Search for the cell housing the specified text and yield its [X, Y] center coordinate. 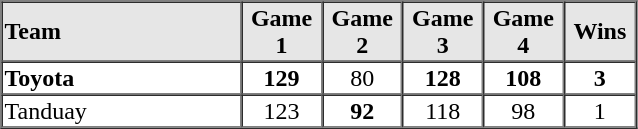
118 [442, 110]
Game 3 [442, 32]
129 [282, 78]
123 [282, 110]
Toyota [122, 78]
98 [524, 110]
Tanduay [122, 110]
Game 2 [362, 32]
Team [122, 32]
Game 1 [282, 32]
128 [442, 78]
92 [362, 110]
80 [362, 78]
108 [524, 78]
1 [600, 110]
Wins [600, 32]
Game 4 [524, 32]
3 [600, 78]
